For the text-containing cell, return its midpoint in [x, y] coordinate format. 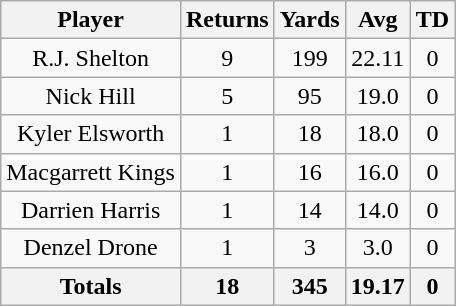
Yards [310, 20]
9 [227, 58]
14.0 [378, 210]
95 [310, 96]
Returns [227, 20]
Darrien Harris [91, 210]
16.0 [378, 172]
Kyler Elsworth [91, 134]
Player [91, 20]
Totals [91, 286]
Macgarrett Kings [91, 172]
345 [310, 286]
R.J. Shelton [91, 58]
16 [310, 172]
5 [227, 96]
Avg [378, 20]
Denzel Drone [91, 248]
18.0 [378, 134]
TD [432, 20]
3 [310, 248]
Nick Hill [91, 96]
14 [310, 210]
19.17 [378, 286]
199 [310, 58]
22.11 [378, 58]
19.0 [378, 96]
3.0 [378, 248]
